Search for the cell housing the specified text and yield its [X, Y] center coordinate. 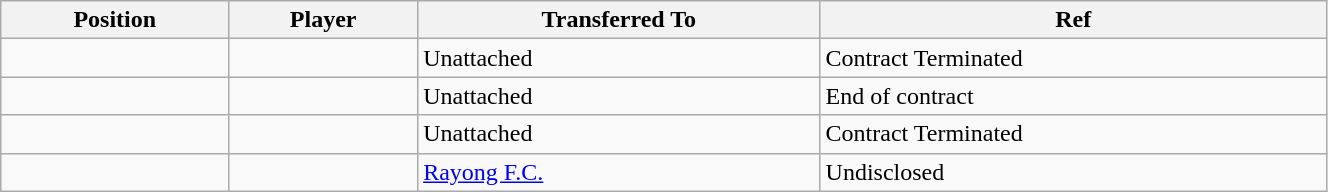
Ref [1073, 20]
Rayong F.C. [619, 172]
End of contract [1073, 96]
Undisclosed [1073, 172]
Position [115, 20]
Transferred To [619, 20]
Player [324, 20]
